Return the [x, y] coordinate for the center point of the cell that contains the specified text.  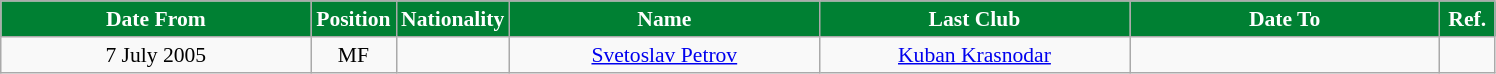
Ref. [1468, 19]
Svetoslav Petrov [664, 55]
Position [354, 19]
Last Club [974, 19]
Kuban Krasnodar [974, 55]
Name [664, 19]
7 July 2005 [156, 55]
Date From [156, 19]
Date To [1285, 19]
Nationality [452, 19]
MF [354, 55]
